For the text-containing cell, return its midpoint in (X, Y) coordinate format. 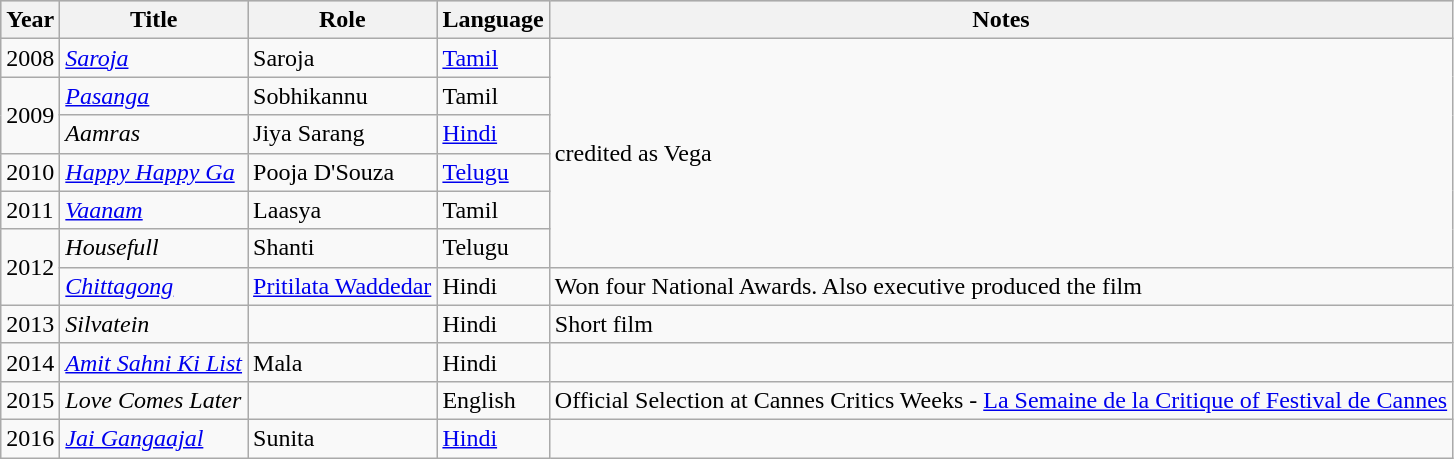
Shanti (342, 248)
Sunita (342, 438)
Silvatein (154, 324)
Vaanam (154, 210)
2014 (30, 362)
2015 (30, 400)
Housefull (154, 248)
Sobhikannu (342, 96)
2016 (30, 438)
Mala (342, 362)
Won four National Awards. Also executive produced the film (1000, 286)
Notes (1000, 20)
Love Comes Later (154, 400)
Title (154, 20)
Happy Happy Ga (154, 172)
2010 (30, 172)
2012 (30, 267)
Pasanga (154, 96)
Language (493, 20)
Jai Gangaajal (154, 438)
Year (30, 20)
Pooja D'Souza (342, 172)
Chittagong (154, 286)
Short film (1000, 324)
credited as Vega (1000, 153)
Role (342, 20)
Laasya (342, 210)
Pritilata Waddedar (342, 286)
Jiya Sarang (342, 134)
Aamras (154, 134)
2011 (30, 210)
Amit Sahni Ki List (154, 362)
2009 (30, 115)
Official Selection at Cannes Critics Weeks - La Semaine de la Critique of Festival de Cannes (1000, 400)
2013 (30, 324)
2008 (30, 58)
English (493, 400)
